Find where the given text appears and provide that cell's center as (X, Y) coordinate. 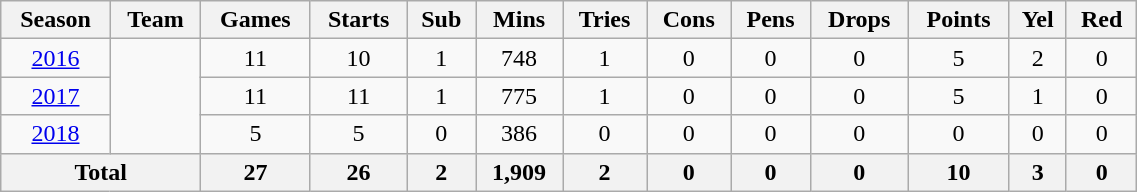
3 (1038, 172)
Points (958, 20)
Starts (358, 20)
775 (520, 96)
748 (520, 58)
Mins (520, 20)
Cons (688, 20)
Yel (1038, 20)
2018 (56, 134)
26 (358, 172)
Tries (605, 20)
Games (256, 20)
2016 (56, 58)
Team (155, 20)
Drops (859, 20)
Sub (441, 20)
Pens (770, 20)
Season (56, 20)
1,909 (520, 172)
Total (101, 172)
386 (520, 134)
2017 (56, 96)
Red (1101, 20)
27 (256, 172)
